Capture the cell that displays the provided text and extract its [x, y] central coordinate. 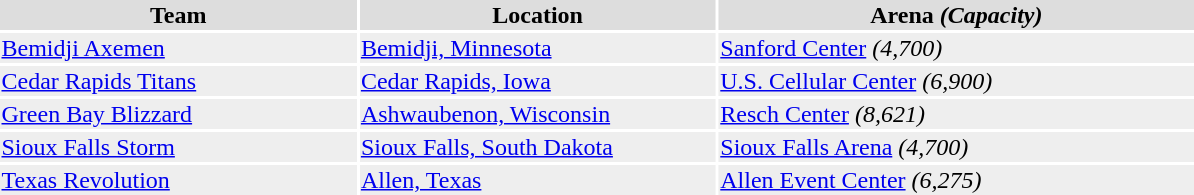
Bemidji Axemen [178, 48]
Sanford Center (4,700) [956, 48]
Texas Revolution [178, 180]
Allen, Texas [537, 180]
Resch Center (8,621) [956, 114]
Location [537, 15]
Allen Event Center (6,275) [956, 180]
Sioux Falls, South Dakota [537, 147]
Team [178, 15]
U.S. Cellular Center (6,900) [956, 81]
Sioux Falls Storm [178, 147]
Ashwaubenon, Wisconsin [537, 114]
Green Bay Blizzard [178, 114]
Arena (Capacity) [956, 15]
Cedar Rapids, Iowa [537, 81]
Bemidji, Minnesota [537, 48]
Sioux Falls Arena (4,700) [956, 147]
Cedar Rapids Titans [178, 81]
